Find where the given text appears and provide that cell's center as [X, Y] coordinate. 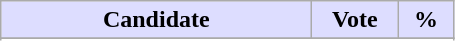
Candidate [156, 20]
% [426, 20]
Vote [355, 20]
